Locate the cell with the specified text and output its [x, y] center coordinate. 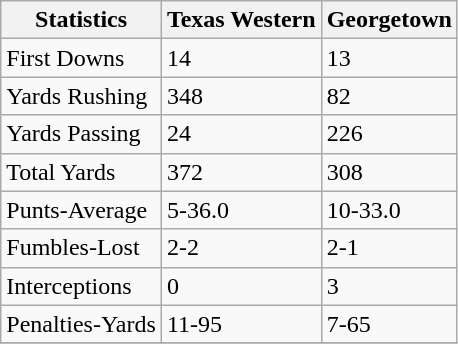
372 [241, 172]
308 [389, 172]
Texas Western [241, 20]
13 [389, 58]
Yards Rushing [82, 96]
Total Yards [82, 172]
226 [389, 134]
3 [389, 286]
Fumbles-Lost [82, 248]
2-2 [241, 248]
348 [241, 96]
7-65 [389, 324]
14 [241, 58]
11-95 [241, 324]
Interceptions [82, 286]
Penalties-Yards [82, 324]
2-1 [389, 248]
10-33.0 [389, 210]
Georgetown [389, 20]
5-36.0 [241, 210]
0 [241, 286]
24 [241, 134]
Yards Passing [82, 134]
Punts-Average [82, 210]
First Downs [82, 58]
82 [389, 96]
Statistics [82, 20]
